Locate the cell with the specified text and output its [x, y] center coordinate. 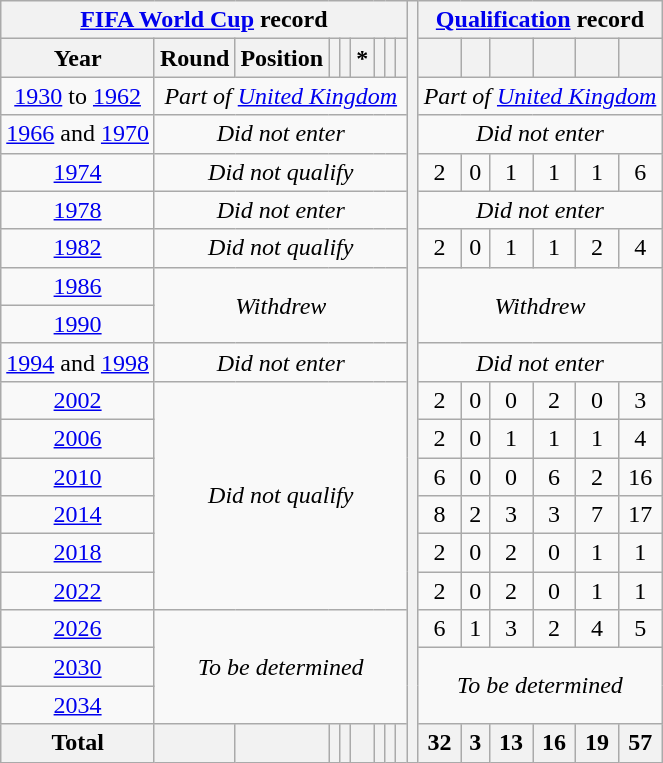
19 [598, 743]
Round [194, 58]
1990 [78, 324]
13 [510, 743]
1986 [78, 286]
Qualification record [540, 20]
1966 and 1970 [78, 134]
32 [440, 743]
2018 [78, 553]
1982 [78, 248]
1994 and 1998 [78, 362]
17 [640, 515]
Year [78, 58]
1930 to 1962 [78, 96]
2006 [78, 438]
5 [640, 629]
* [362, 58]
1974 [78, 172]
57 [640, 743]
Total [78, 743]
2022 [78, 591]
1978 [78, 210]
2014 [78, 515]
8 [440, 515]
2026 [78, 629]
2034 [78, 705]
2010 [78, 477]
7 [598, 515]
2030 [78, 667]
2002 [78, 400]
FIFA World Cup record [204, 20]
Position [282, 58]
